Search for the cell housing the specified text and yield its [x, y] center coordinate. 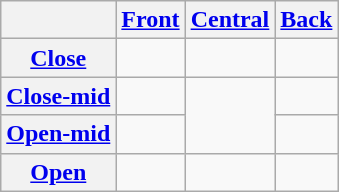
Open [58, 172]
Close [58, 58]
Front [150, 20]
Open-mid [58, 134]
Central [230, 20]
Close-mid [58, 96]
Back [306, 20]
